Locate the cell with the specified text and output its [x, y] center coordinate. 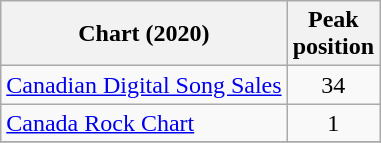
Canada Rock Chart [144, 123]
Canadian Digital Song Sales [144, 85]
34 [333, 85]
Chart (2020) [144, 34]
1 [333, 123]
Peakposition [333, 34]
